Return the (X, Y) coordinate for the center point of the cell that contains the specified text.  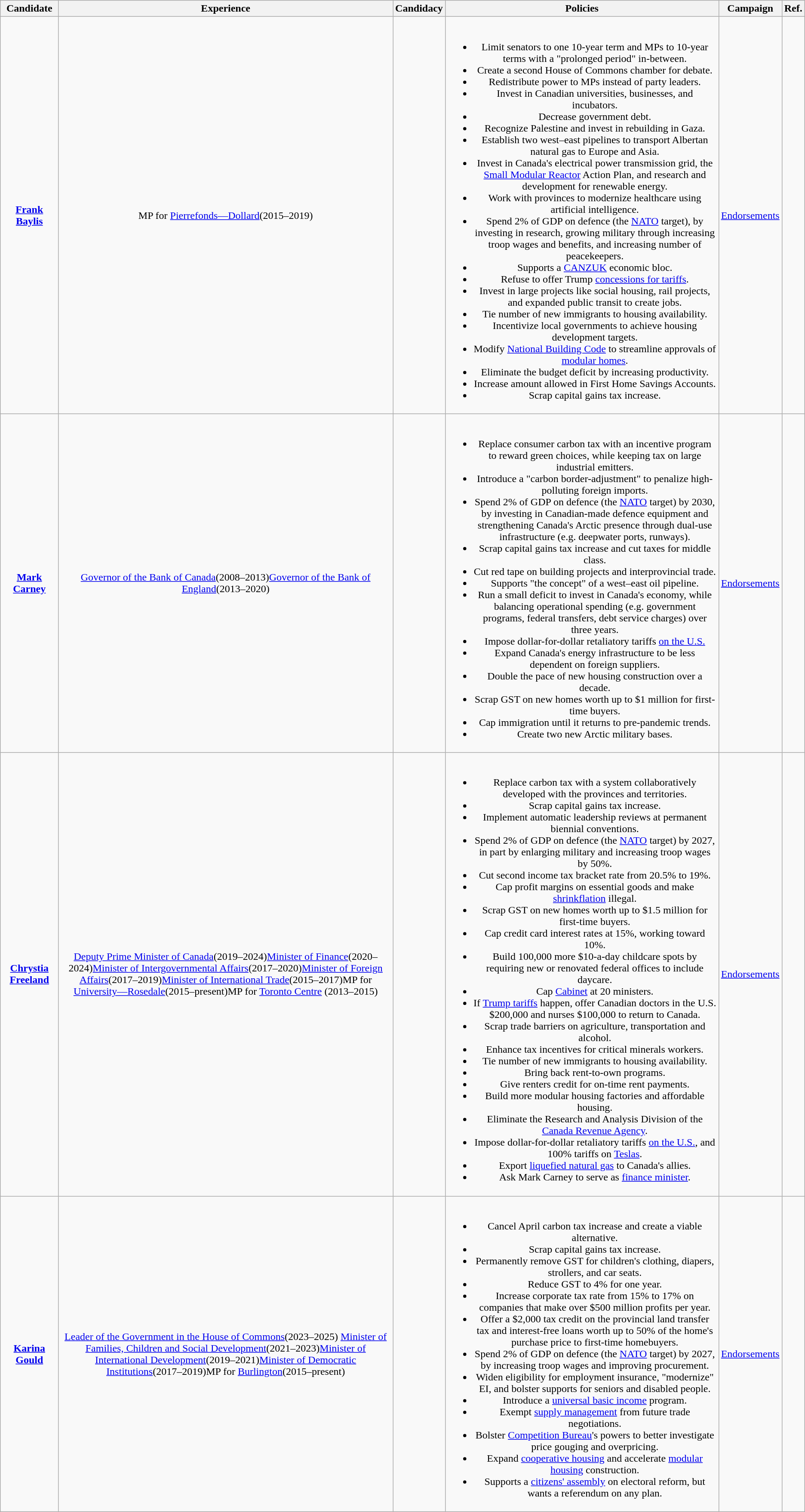
Ref. (793, 9)
MP for Pierrefonds—Dollard(2015–2019) (226, 215)
Frank Baylis (29, 215)
Chrystia Freeland (29, 974)
Governor of the Bank of Canada(2008–2013)Governor of the Bank of England(2013–2020) (226, 583)
Policies (582, 9)
Mark Carney (29, 583)
Candidate (29, 9)
Karina Gould (29, 1354)
Candidacy (419, 9)
Campaign (750, 9)
Experience (226, 9)
